Pinpoint the cell where the given text exists, returning its (x, y) midpoint coordinate. 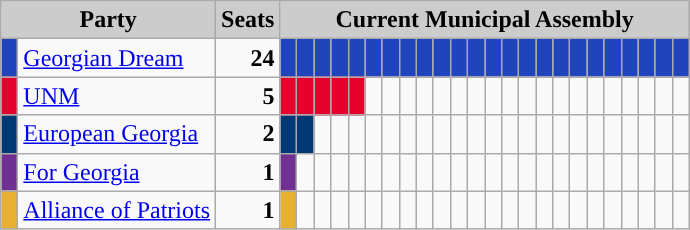
For Georgia (117, 172)
Party (108, 20)
24 (248, 58)
2 (248, 134)
Alliance of Patriots (117, 210)
European Georgia (117, 134)
Seats (248, 20)
5 (248, 96)
UNM (117, 96)
Current Municipal Assembly (485, 20)
Georgian Dream (117, 58)
